Search for the cell housing the specified text and yield its [X, Y] center coordinate. 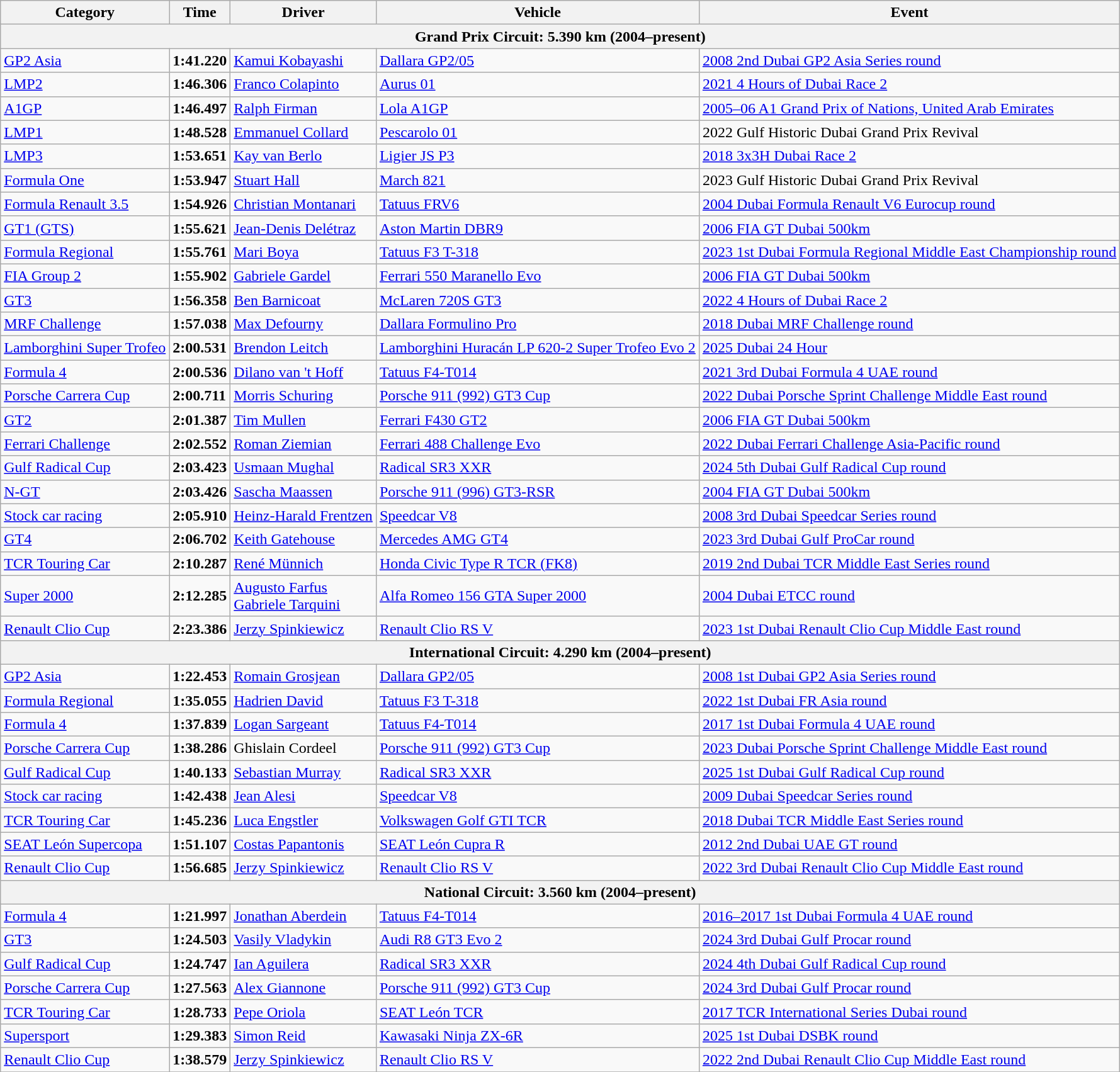
2:02.552 [200, 444]
SEAT León TCR [538, 1012]
Tatuus FRV6 [538, 204]
1:28.733 [200, 1012]
Simon Reid [303, 1035]
Hadrien David [303, 701]
International Circuit: 4.290 km (2004–present) [560, 652]
Sascha Maassen [303, 492]
Keith Gatehouse [303, 539]
1:56.685 [200, 868]
Kay van Berlo [303, 156]
1:29.383 [200, 1035]
Alfa Romeo 156 GTA Super 2000 [538, 595]
2004 Dubai ETCC round [909, 595]
Time [200, 13]
Brendon Leitch [303, 348]
2023 1st Dubai Formula Regional Middle East Championship round [909, 252]
Vehicle [538, 13]
Driver [303, 13]
Usmaan Mughal [303, 468]
A1GP [85, 108]
2022 Dubai Porsche Sprint Challenge Middle East round [909, 396]
Grand Prix Circuit: 5.390 km (2004–present) [560, 37]
Mercedes AMG GT4 [538, 539]
Lamborghini Huracán LP 620-2 Super Trofeo Evo 2 [538, 348]
2017 1st Dubai Formula 4 UAE round [909, 725]
2021 3rd Dubai Formula 4 UAE round [909, 372]
2:12.285 [200, 595]
1:22.453 [200, 676]
2019 2nd Dubai TCR Middle East Series round [909, 563]
Vasily Vladykin [303, 940]
Jean Alesi [303, 796]
Franco Colapinto [303, 84]
Super 2000 [85, 595]
2004 FIA GT Dubai 500km [909, 492]
Gabriele Gardel [303, 276]
Heinz-Harald Frentzen [303, 516]
2022 4 Hours of Dubai Race 2 [909, 300]
2025 1st Dubai Gulf Radical Cup round [909, 772]
2005–06 A1 Grand Prix of Nations, United Arab Emirates [909, 108]
1:24.503 [200, 940]
N-GT [85, 492]
2:23.386 [200, 628]
1:53.651 [200, 156]
1:46.306 [200, 84]
MRF Challenge [85, 324]
National Circuit: 3.560 km (2004–present) [560, 892]
Formula One [85, 180]
Kawasaki Ninja ZX-6R [538, 1035]
GT2 [85, 420]
Luca Engstler [303, 820]
Ghislain Cordeel [303, 748]
2004 Dubai Formula Renault V6 Eurocup round [909, 204]
1:51.107 [200, 844]
2016–2017 1st Dubai Formula 4 UAE round [909, 916]
2:01.387 [200, 420]
SEAT León Supercopa [85, 844]
2012 2nd Dubai UAE GT round [909, 844]
René Münnich [303, 563]
Audi R8 GT3 Evo 2 [538, 940]
2023 1st Dubai Renault Clio Cup Middle East round [909, 628]
Supersport [85, 1035]
2008 2nd Dubai GP2 Asia Series round [909, 60]
1:38.579 [200, 1059]
Ferrari F430 GT2 [538, 420]
2:03.423 [200, 468]
1:40.133 [200, 772]
2025 Dubai 24 Hour [909, 348]
McLaren 720S GT3 [538, 300]
1:53.947 [200, 180]
1:35.055 [200, 701]
Event [909, 13]
2:00.531 [200, 348]
1:41.220 [200, 60]
Dilano van 't Hoff [303, 372]
Jonathan Aberdein [303, 916]
Alex Giannone [303, 988]
GT4 [85, 539]
LMP2 [85, 84]
2018 Dubai TCR Middle East Series round [909, 820]
Max Defourny [303, 324]
1:55.621 [200, 228]
2025 1st Dubai DSBK round [909, 1035]
2018 3x3H Dubai Race 2 [909, 156]
1:42.438 [200, 796]
2021 4 Hours of Dubai Race 2 [909, 84]
2017 TCR International Series Dubai round [909, 1012]
Aurus 01 [538, 84]
SEAT León Cupra R [538, 844]
Costas Papantonis [303, 844]
LMP3 [85, 156]
2008 3rd Dubai Speedcar Series round [909, 516]
Augusto FarfusGabriele Tarquini [303, 595]
GT1 (GTS) [85, 228]
2:06.702 [200, 539]
1:54.926 [200, 204]
1:57.038 [200, 324]
2:00.711 [200, 396]
2023 Gulf Historic Dubai Grand Prix Revival [909, 180]
1:55.902 [200, 276]
Category [85, 13]
Pescarolo 01 [538, 132]
Volkswagen Golf GTI TCR [538, 820]
2023 Dubai Porsche Sprint Challenge Middle East round [909, 748]
March 821 [538, 180]
1:38.286 [200, 748]
2022 3rd Dubai Renault Clio Cup Middle East round [909, 868]
1:48.528 [200, 132]
Ben Barnicoat [303, 300]
Ferrari 550 Maranello Evo [538, 276]
1:46.497 [200, 108]
2009 Dubai Speedcar Series round [909, 796]
Sebastian Murray [303, 772]
2024 5th Dubai Gulf Radical Cup round [909, 468]
2024 4th Dubai Gulf Radical Cup round [909, 964]
LMP1 [85, 132]
Stuart Hall [303, 180]
Ferrari 488 Challenge Evo [538, 444]
Romain Grosjean [303, 676]
2:03.426 [200, 492]
Dallara Formulino Pro [538, 324]
1:55.761 [200, 252]
Mari Boya [303, 252]
1:27.563 [200, 988]
Ligier JS P3 [538, 156]
Lola A1GP [538, 108]
Christian Montanari [303, 204]
1:37.839 [200, 725]
Emmanuel Collard [303, 132]
Porsche 911 (996) GT3-RSR [538, 492]
1:45.236 [200, 820]
Kamui Kobayashi [303, 60]
1:21.997 [200, 916]
Ralph Firman [303, 108]
2:05.910 [200, 516]
2023 3rd Dubai Gulf ProCar round [909, 539]
2:10.287 [200, 563]
Logan Sargeant [303, 725]
Jean-Denis Delétraz [303, 228]
2:00.536 [200, 372]
FIA Group 2 [85, 276]
Pepe Oriola [303, 1012]
2008 1st Dubai GP2 Asia Series round [909, 676]
1:56.358 [200, 300]
Lamborghini Super Trofeo [85, 348]
2022 2nd Dubai Renault Clio Cup Middle East round [909, 1059]
Tim Mullen [303, 420]
2018 Dubai MRF Challenge round [909, 324]
Roman Ziemian [303, 444]
2022 1st Dubai FR Asia round [909, 701]
Honda Civic Type R TCR (FK8) [538, 563]
Ferrari Challenge [85, 444]
Ian Aguilera [303, 964]
Morris Schuring [303, 396]
2022 Gulf Historic Dubai Grand Prix Revival [909, 132]
Formula Renault 3.5 [85, 204]
Aston Martin DBR9 [538, 228]
2022 Dubai Ferrari Challenge Asia-Pacific round [909, 444]
1:24.747 [200, 964]
